Pinpoint the cell where the given text exists, returning its (X, Y) midpoint coordinate. 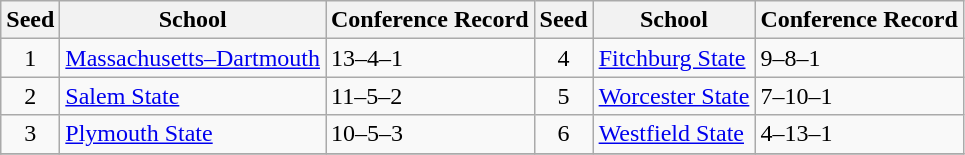
Fitchburg State (674, 58)
11–5–2 (430, 96)
4–13–1 (860, 134)
Massachusetts–Dartmouth (193, 58)
Salem State (193, 96)
10–5–3 (430, 134)
4 (564, 58)
3 (30, 134)
1 (30, 58)
2 (30, 96)
7–10–1 (860, 96)
5 (564, 96)
13–4–1 (430, 58)
6 (564, 134)
Worcester State (674, 96)
9–8–1 (860, 58)
Westfield State (674, 134)
Plymouth State (193, 134)
